Provide the (X, Y) coordinate of the cell's center where the given text is located.  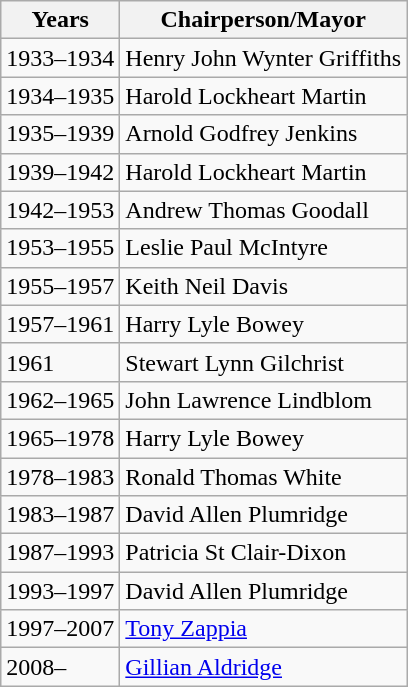
Stewart Lynn Gilchrist (264, 362)
1978–1983 (60, 477)
1997–2007 (60, 629)
Ronald Thomas White (264, 477)
Keith Neil Davis (264, 286)
1933–1934 (60, 58)
Gillian Aldridge (264, 667)
1953–1955 (60, 248)
1962–1965 (60, 400)
1987–1993 (60, 553)
2008– (60, 667)
1983–1987 (60, 515)
1942–1953 (60, 210)
Chairperson/Mayor (264, 20)
Patricia St Clair-Dixon (264, 553)
Years (60, 20)
Tony Zappia (264, 629)
John Lawrence Lindblom (264, 400)
Henry John Wynter Griffiths (264, 58)
1965–1978 (60, 438)
1955–1957 (60, 286)
1939–1942 (60, 172)
1935–1939 (60, 134)
1957–1961 (60, 324)
Andrew Thomas Goodall (264, 210)
1993–1997 (60, 591)
1934–1935 (60, 96)
Leslie Paul McIntyre (264, 248)
1961 (60, 362)
Arnold Godfrey Jenkins (264, 134)
